Output the [x, y] coordinate of the center of the cell containing the given text.  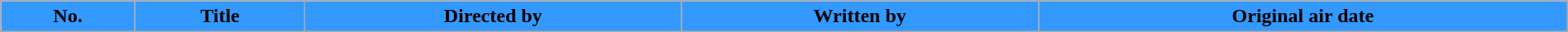
Title [220, 16]
Original air date [1303, 16]
Directed by [493, 16]
Written by [860, 16]
No. [68, 16]
